Provide the (X, Y) coordinate of the cell's center where the given text is located.  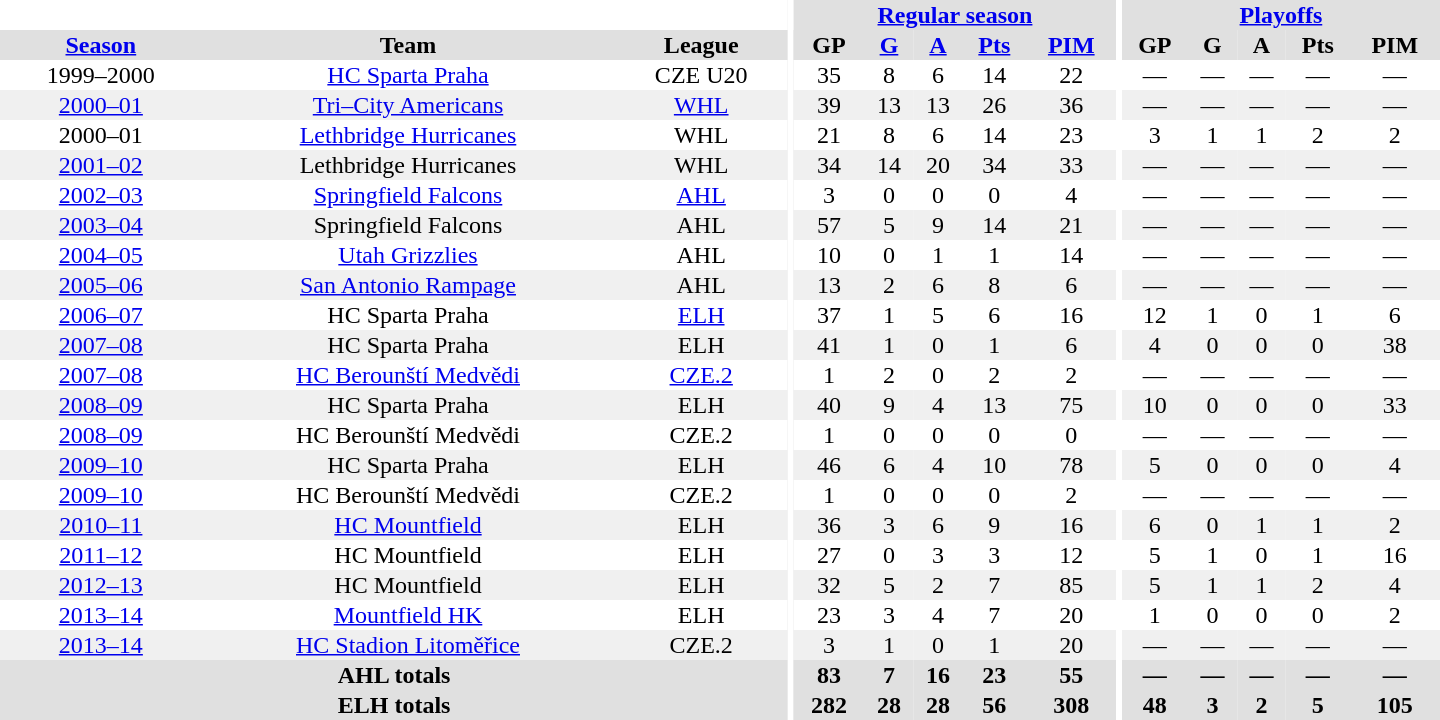
Playoffs (1281, 15)
2002–03 (101, 195)
38 (1395, 345)
League (701, 45)
75 (1071, 405)
56 (995, 705)
2011–12 (101, 555)
1999–2000 (101, 75)
46 (830, 465)
Tri–City Americans (408, 105)
2004–05 (101, 255)
Utah Grizzlies (408, 255)
308 (1071, 705)
282 (830, 705)
37 (830, 315)
40 (830, 405)
2006–07 (101, 315)
41 (830, 345)
Season (101, 45)
San Antonio Rampage (408, 285)
48 (1155, 705)
2005–06 (101, 285)
2012–13 (101, 585)
85 (1071, 585)
2001–02 (101, 165)
105 (1395, 705)
AHL totals (394, 675)
32 (830, 585)
CZE U20 (701, 75)
35 (830, 75)
39 (830, 105)
HC Stadion Litoměřice (408, 645)
83 (830, 675)
27 (830, 555)
55 (1071, 675)
Regular season (956, 15)
26 (995, 105)
Team (408, 45)
ELH totals (394, 705)
Mountfield HK (408, 615)
78 (1071, 465)
2010–11 (101, 525)
57 (830, 225)
2003–04 (101, 225)
22 (1071, 75)
